For the text-containing cell, return its midpoint in (x, y) coordinate format. 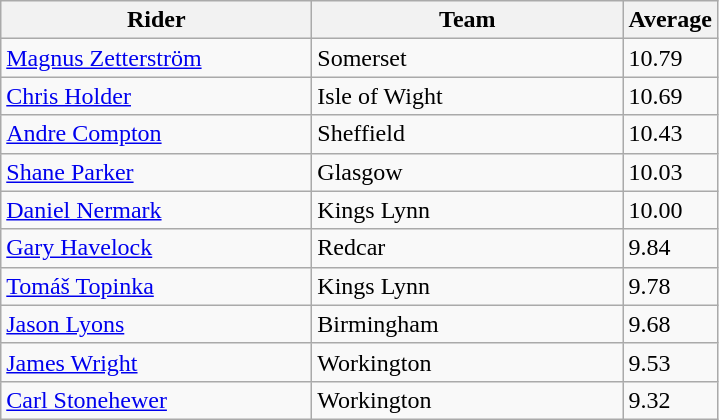
Birmingham (468, 324)
James Wright (156, 362)
9.32 (670, 400)
10.79 (670, 58)
9.68 (670, 324)
Magnus Zetterström (156, 58)
Chris Holder (156, 96)
10.69 (670, 96)
10.03 (670, 172)
9.78 (670, 286)
Average (670, 20)
Carl Stonehewer (156, 400)
9.84 (670, 248)
Team (468, 20)
Isle of Wight (468, 96)
Glasgow (468, 172)
Sheffield (468, 134)
Redcar (468, 248)
9.53 (670, 362)
Jason Lyons (156, 324)
Shane Parker (156, 172)
Gary Havelock (156, 248)
10.43 (670, 134)
Tomáš Topinka (156, 286)
Daniel Nermark (156, 210)
Somerset (468, 58)
Rider (156, 20)
Andre Compton (156, 134)
10.00 (670, 210)
